Locate the cell with the specified text and output its (X, Y) center coordinate. 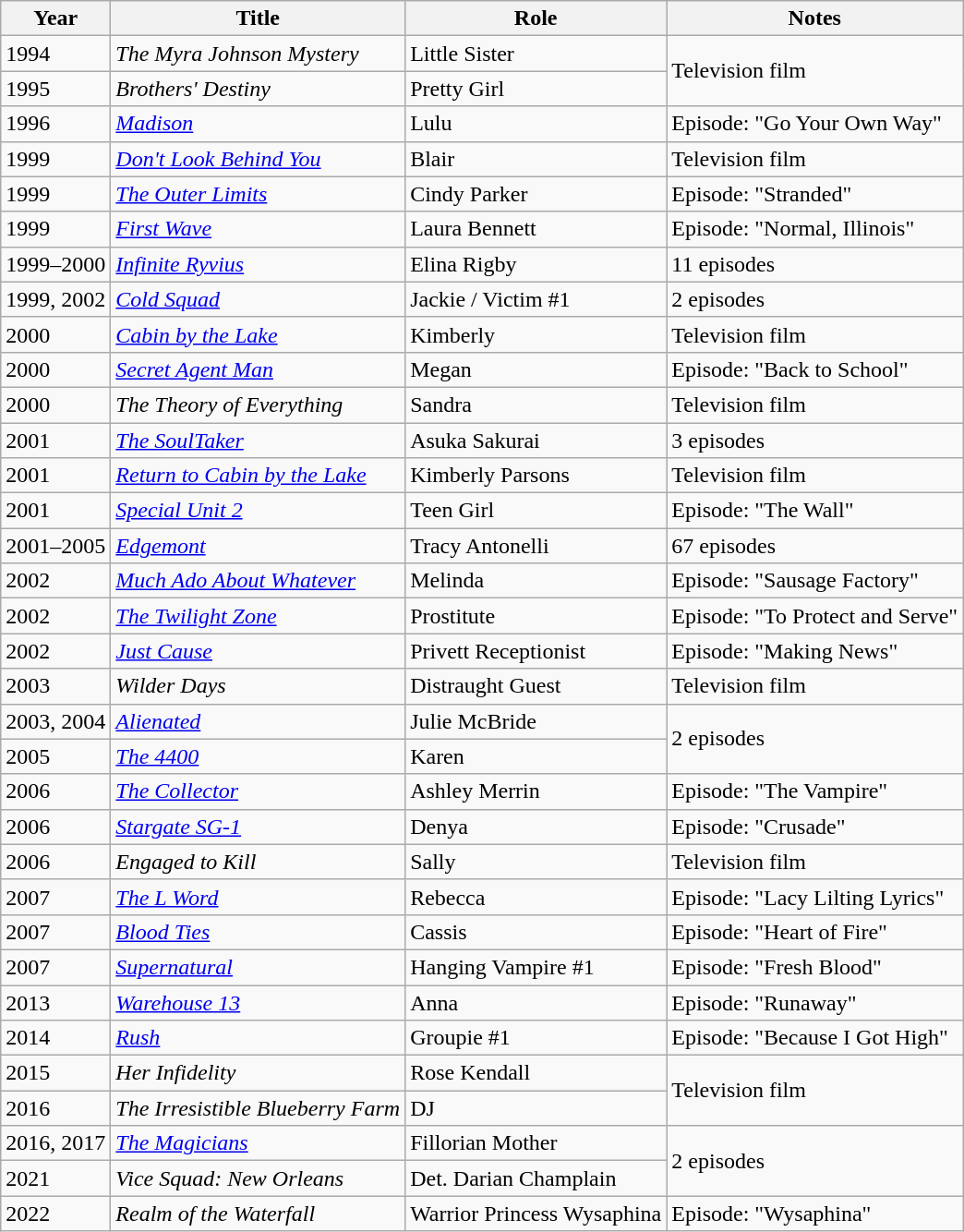
Her Infidelity (259, 1073)
Episode: "The Vampire" (814, 791)
Blood Ties (259, 932)
Much Ado About Whatever (259, 581)
The Theory of Everything (259, 405)
Episode: "Because I Got High" (814, 1038)
Rush (259, 1038)
The L Word (259, 897)
First Wave (259, 229)
Anna (536, 1002)
DJ (536, 1108)
Secret Agent Man (259, 369)
Episode: "The Wall" (814, 511)
Julie McBride (536, 721)
Episode: "Runaway" (814, 1002)
Realm of the Waterfall (259, 1214)
2016 (55, 1108)
Infinite Ryvius (259, 264)
Kimberly Parsons (536, 476)
Rose Kendall (536, 1073)
Episode: "Sausage Factory" (814, 581)
Madison (259, 124)
Hanging Vampire #1 (536, 967)
The Irresistible Blueberry Farm (259, 1108)
Supernatural (259, 967)
Brothers' Destiny (259, 89)
1999, 2002 (55, 299)
Prostitute (536, 616)
Episode: "Go Your Own Way" (814, 124)
67 episodes (814, 546)
Sally (536, 862)
Wilder Days (259, 686)
Cassis (536, 932)
Title (259, 18)
Groupie #1 (536, 1038)
Episode: "Fresh Blood" (814, 967)
2001–2005 (55, 546)
Year (55, 18)
Lulu (536, 124)
Blair (536, 159)
Stargate SG-1 (259, 827)
Warrior Princess Wysaphina (536, 1214)
Alienated (259, 721)
1994 (55, 54)
1996 (55, 124)
Asuka Sakurai (536, 441)
Warehouse 13 (259, 1002)
Notes (814, 18)
Vice Squad: New Orleans (259, 1178)
Engaged to Kill (259, 862)
11 episodes (814, 264)
Teen Girl (536, 511)
2016, 2017 (55, 1143)
Rebecca (536, 897)
2014 (55, 1038)
2003, 2004 (55, 721)
Don't Look Behind You (259, 159)
Det. Darian Champlain (536, 1178)
Jackie / Victim #1 (536, 299)
Special Unit 2 (259, 511)
Ashley Merrin (536, 791)
The SoulTaker (259, 441)
Cabin by the Lake (259, 334)
2013 (55, 1002)
Melinda (536, 581)
Tracy Antonelli (536, 546)
Distraught Guest (536, 686)
Episode: "Lacy Lilting Lyrics" (814, 897)
Cindy Parker (536, 194)
Little Sister (536, 54)
Episode: "To Protect and Serve" (814, 616)
1999–2000 (55, 264)
Role (536, 18)
2015 (55, 1073)
The Twilight Zone (259, 616)
2003 (55, 686)
2022 (55, 1214)
Laura Bennett (536, 229)
Sandra (536, 405)
The Outer Limits (259, 194)
Just Cause (259, 651)
Episode: "Wysaphina" (814, 1214)
3 episodes (814, 441)
The 4400 (259, 756)
The Collector (259, 791)
Edgemont (259, 546)
Episode: "Stranded" (814, 194)
Kimberly (536, 334)
2005 (55, 756)
Denya (536, 827)
Episode: "Heart of Fire" (814, 932)
Pretty Girl (536, 89)
Elina Rigby (536, 264)
1995 (55, 89)
Megan (536, 369)
Privett Receptionist (536, 651)
The Myra Johnson Mystery (259, 54)
Cold Squad (259, 299)
Episode: "Crusade" (814, 827)
Karen (536, 756)
2021 (55, 1178)
Episode: "Normal, Illinois" (814, 229)
Fillorian Mother (536, 1143)
Return to Cabin by the Lake (259, 476)
Episode: "Back to School" (814, 369)
Episode: "Making News" (814, 651)
The Magicians (259, 1143)
